Provide the (X, Y) coordinate of the cell's center where the given text is located.  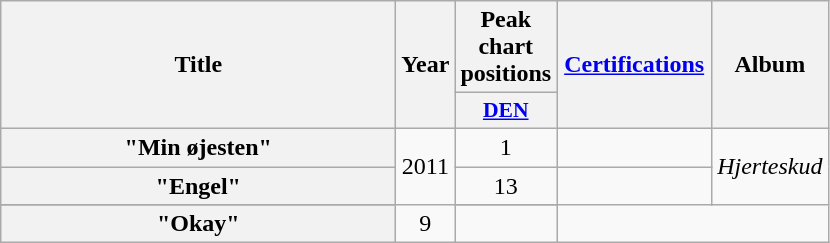
Hjerteskud (770, 166)
9 (426, 224)
Album (770, 65)
13 (506, 185)
Peak chart positions (506, 47)
"Engel" (198, 185)
"Min øjesten" (198, 147)
Certifications (634, 65)
Year (426, 65)
2011 (426, 166)
"Okay" (198, 224)
DEN (506, 111)
1 (506, 147)
Title (198, 65)
